Provide the (x, y) coordinate of the cell's center where the given text is located.  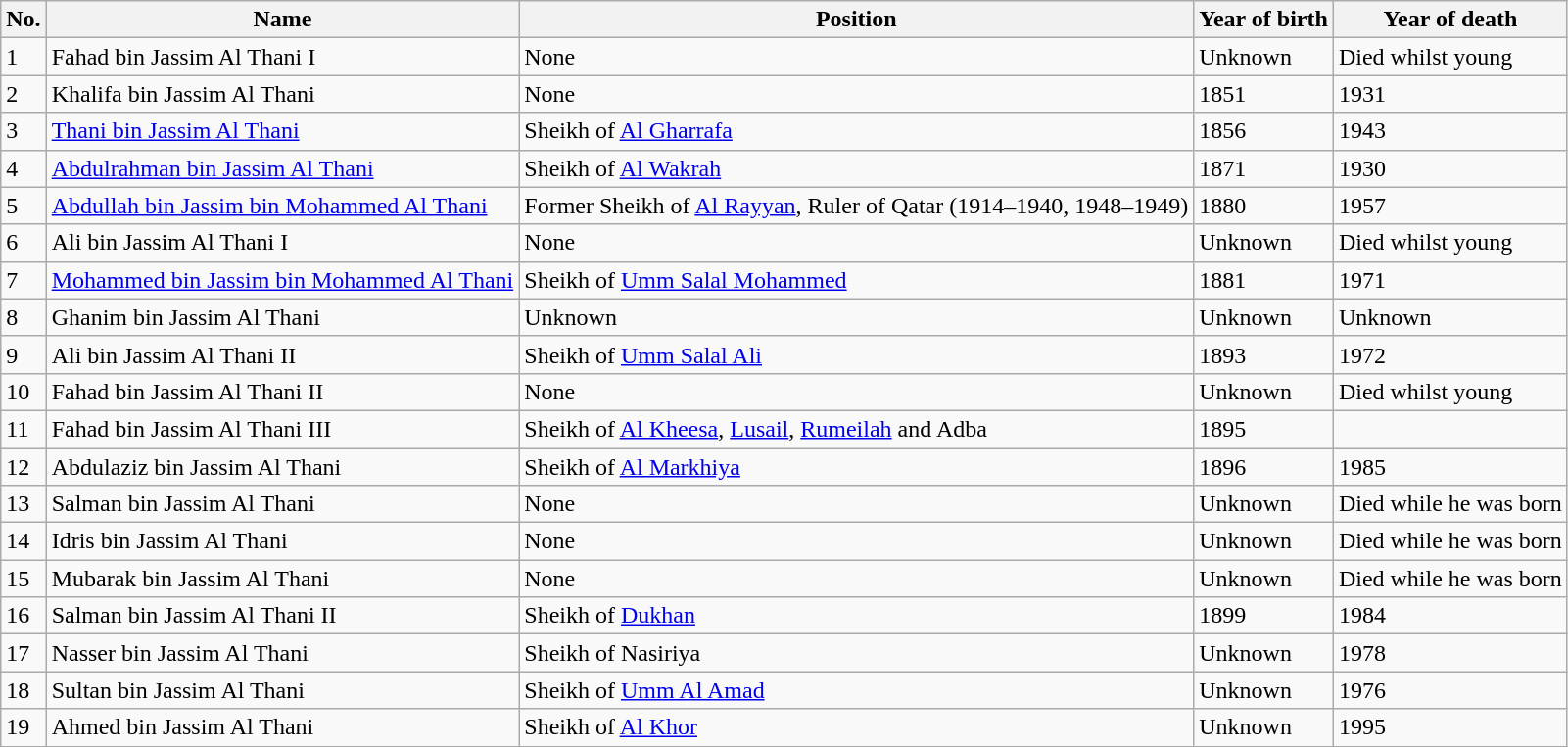
1943 (1449, 131)
12 (24, 467)
No. (24, 20)
1899 (1263, 616)
1895 (1263, 429)
1930 (1449, 168)
2 (24, 94)
11 (24, 429)
7 (24, 280)
Year of birth (1263, 20)
1896 (1263, 467)
1856 (1263, 131)
1880 (1263, 206)
9 (24, 354)
Fahad bin Jassim Al Thani I (282, 57)
4 (24, 168)
Sheikh of Dukhan (856, 616)
Salman bin Jassim Al Thani (282, 504)
Sultan bin Jassim Al Thani (282, 690)
14 (24, 541)
Sheikh of Umm Salal Mohammed (856, 280)
Sheikh of Al Gharrafa (856, 131)
Fahad bin Jassim Al Thani II (282, 392)
Sheikh of Al Markhiya (856, 467)
Mubarak bin Jassim Al Thani (282, 579)
Ali bin Jassim Al Thani I (282, 243)
17 (24, 653)
1985 (1449, 467)
Sheikh of Al Kheesa, Lusail, Rumeilah and Adba (856, 429)
Ahmed bin Jassim Al Thani (282, 727)
1976 (1449, 690)
1978 (1449, 653)
5 (24, 206)
15 (24, 579)
Idris bin Jassim Al Thani (282, 541)
1881 (1263, 280)
Mohammed bin Jassim bin Mohammed Al Thani (282, 280)
Sheikh of Al Khor (856, 727)
1971 (1449, 280)
1851 (1263, 94)
Abdulrahman bin Jassim Al Thani (282, 168)
Ali bin Jassim Al Thani II (282, 354)
18 (24, 690)
13 (24, 504)
Salman bin Jassim Al Thani II (282, 616)
6 (24, 243)
Abdulaziz bin Jassim Al Thani (282, 467)
1957 (1449, 206)
Sheikh of Umm Salal Ali (856, 354)
Nasser bin Jassim Al Thani (282, 653)
Fahad bin Jassim Al Thani III (282, 429)
1931 (1449, 94)
Sheikh of Al Wakrah (856, 168)
1984 (1449, 616)
Khalifa bin Jassim Al Thani (282, 94)
Sheikh of Umm Al Amad (856, 690)
1972 (1449, 354)
1893 (1263, 354)
Sheikh of Nasiriya (856, 653)
Ghanim bin Jassim Al Thani (282, 317)
8 (24, 317)
Former Sheikh of Al Rayyan, Ruler of Qatar (1914–1940, 1948–1949) (856, 206)
16 (24, 616)
19 (24, 727)
10 (24, 392)
Position (856, 20)
Name (282, 20)
1871 (1263, 168)
1 (24, 57)
3 (24, 131)
Thani bin Jassim Al Thani (282, 131)
Abdullah bin Jassim bin Mohammed Al Thani (282, 206)
Year of death (1449, 20)
1995 (1449, 727)
